Locate the cell with the specified text and output its [X, Y] center coordinate. 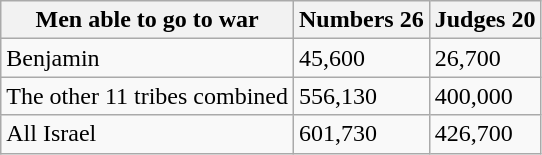
Benjamin [148, 58]
The other 11 tribes combined [148, 96]
400,000 [485, 96]
Men able to go to war [148, 20]
Numbers 26 [362, 20]
426,700 [485, 134]
45,600 [362, 58]
556,130 [362, 96]
26,700 [485, 58]
601,730 [362, 134]
Judges 20 [485, 20]
All Israel [148, 134]
